Output the [X, Y] coordinate of the center of the cell containing the given text.  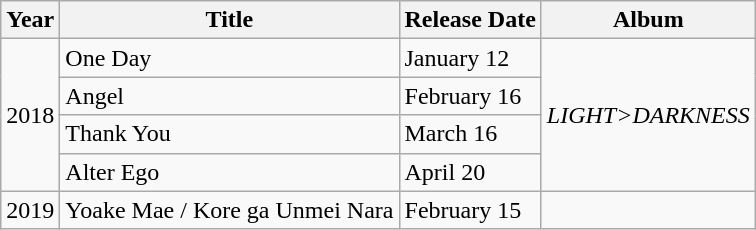
February 15 [470, 210]
Release Date [470, 20]
February 16 [470, 96]
Album [648, 20]
Year [30, 20]
January 12 [470, 58]
March 16 [470, 134]
April 20 [470, 172]
Yoake Mae / Kore ga Unmei Nara [230, 210]
One Day [230, 58]
LIGHT>DARKNESS [648, 115]
Angel [230, 96]
Title [230, 20]
2018 [30, 115]
2019 [30, 210]
Thank You [230, 134]
Alter Ego [230, 172]
